Return [X, Y] of the center of cell containing provided text 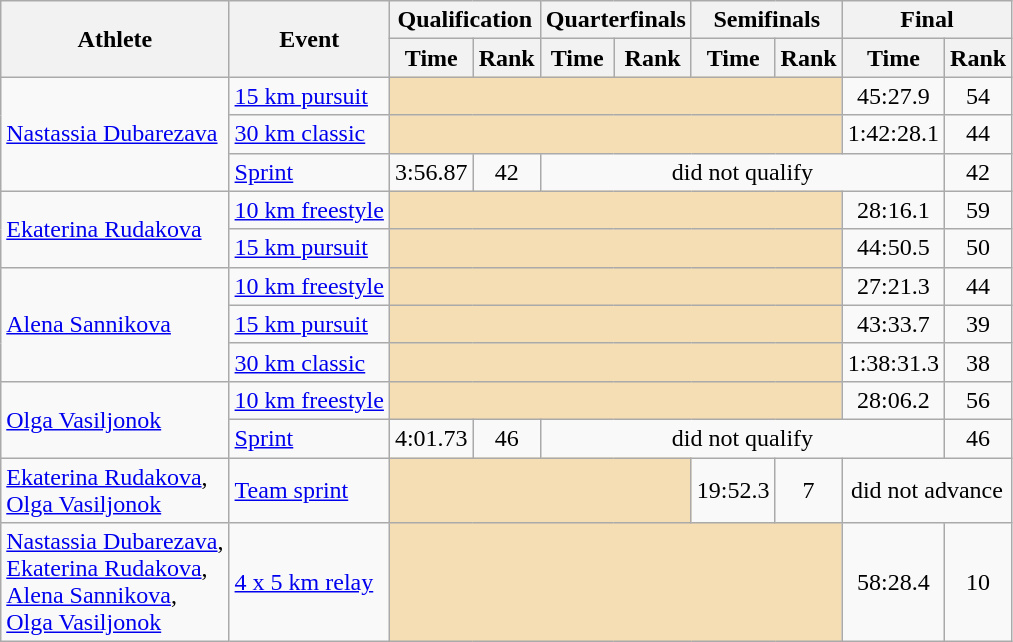
Quarterfinals [616, 20]
Semifinals [766, 20]
44:50.5 [893, 248]
58:28.4 [893, 582]
Nastassia Dubarezava, Ekaterina Rudakova, Alena Sannikova, Olga Vasiljonok [115, 582]
Ekaterina Rudakova [115, 229]
27:21.3 [893, 286]
1:42:28.1 [893, 134]
38 [978, 362]
Alena Sannikova [115, 324]
45:27.9 [893, 96]
Qualification [464, 20]
4:01.73 [431, 438]
50 [978, 248]
Ekaterina Rudakova, Olga Vasiljonok [115, 490]
4 x 5 km relay [309, 582]
Event [309, 39]
Nastassia Dubarezava [115, 134]
Athlete [115, 39]
28:06.2 [893, 400]
54 [978, 96]
28:16.1 [893, 210]
1:38:31.3 [893, 362]
10 [978, 582]
3:56.87 [431, 172]
7 [808, 490]
39 [978, 324]
Team sprint [309, 490]
56 [978, 400]
19:52.3 [733, 490]
did not advance [927, 490]
43:33.7 [893, 324]
Olga Vasiljonok [115, 419]
Final [927, 20]
59 [978, 210]
